Capture the cell that displays the provided text and extract its [x, y] central coordinate. 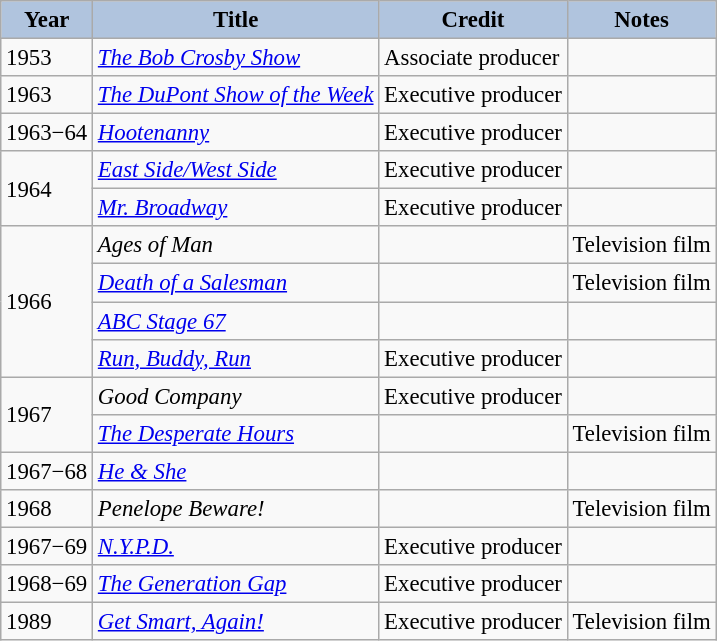
1968−69 [47, 584]
The DuPont Show of the Week [236, 95]
Associate producer [473, 58]
The Generation Gap [236, 584]
Title [236, 20]
Ages of Man [236, 245]
Mr. Broadway [236, 208]
1989 [47, 621]
East Side/West Side [236, 170]
1963 [47, 95]
Good Company [236, 396]
N.Y.P.D. [236, 546]
Death of a Salesman [236, 283]
1967−69 [47, 546]
1968 [47, 509]
1953 [47, 58]
Penelope Beware! [236, 509]
1966 [47, 301]
ABC Stage 67 [236, 321]
The Bob Crosby Show [236, 58]
The Desperate Hours [236, 433]
1964 [47, 188]
Notes [642, 20]
1963−64 [47, 133]
Hootenanny [236, 133]
He & She [236, 471]
Credit [473, 20]
1967 [47, 414]
Year [47, 20]
Get Smart, Again! [236, 621]
1967−68 [47, 471]
Run, Buddy, Run [236, 358]
